For the text-containing cell, return its midpoint in [X, Y] coordinate format. 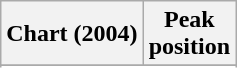
Chart (2004) [72, 34]
Peakposition [189, 34]
